From the cell containing the given text, extract its center point as (x, y) coordinate. 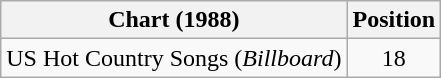
US Hot Country Songs (Billboard) (174, 58)
18 (394, 58)
Position (394, 20)
Chart (1988) (174, 20)
